Provide the [x, y] coordinate of the cell's center where the given text is located.  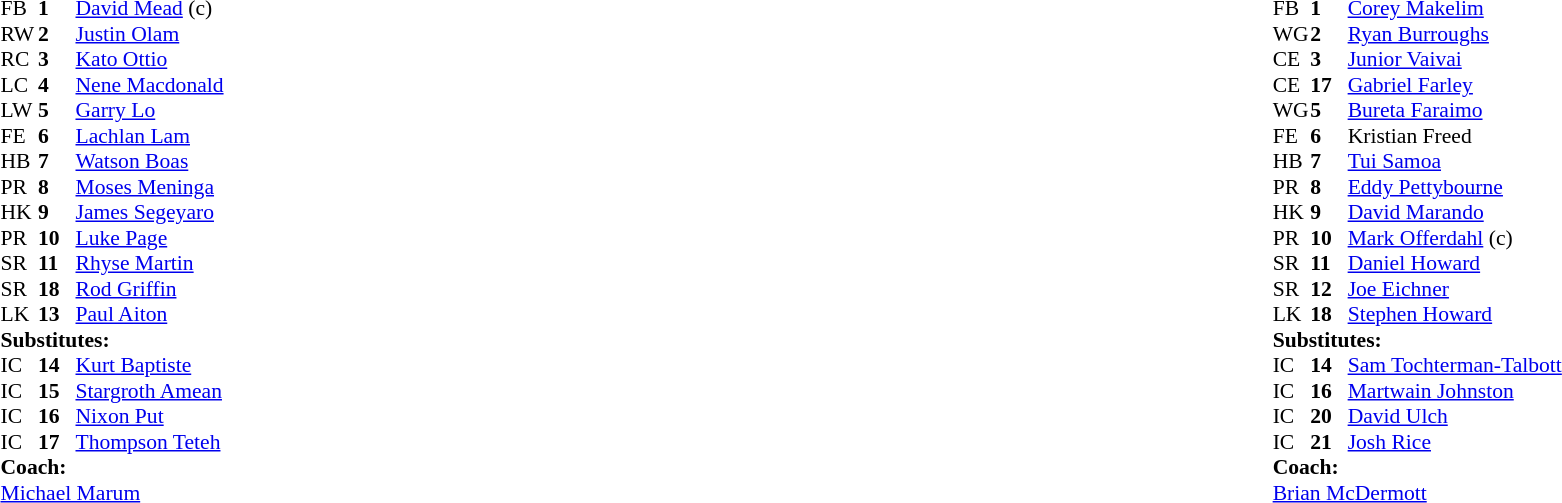
Tui Samoa [1455, 161]
Daniel Howard [1455, 263]
Junior Vaivai [1455, 59]
21 [1329, 442]
Josh Rice [1455, 442]
Joe Eichner [1455, 289]
12 [1329, 289]
Sam Tochterman-Talbott [1455, 365]
James Segeyaro [150, 213]
Rod Griffin [150, 289]
Nene Macdonald [150, 85]
RC [19, 59]
Luke Page [150, 238]
Justin Olam [150, 34]
Lachlan Lam [150, 136]
LW [19, 111]
Paul Aiton [150, 315]
Stargroth Amean [150, 391]
13 [57, 315]
Moses Meninga [150, 187]
Martwain Johnston [1455, 391]
Nixon Put [150, 417]
Garry Lo [150, 111]
Rhyse Martin [150, 263]
20 [1329, 417]
Gabriel Farley [1455, 85]
Kato Ottio [150, 59]
4 [57, 85]
David Marando [1455, 213]
Ryan Burroughs [1455, 34]
LC [19, 85]
Thompson Teteh [150, 442]
Mark Offerdahl (c) [1455, 238]
Eddy Pettybourne [1455, 187]
David Ulch [1455, 417]
Watson Boas [150, 161]
Stephen Howard [1455, 315]
15 [57, 391]
Bureta Faraimo [1455, 111]
RW [19, 34]
Kristian Freed [1455, 136]
Kurt Baptiste [150, 365]
